Determine the (x, y) coordinate at the center of the cell enclosing the given text.  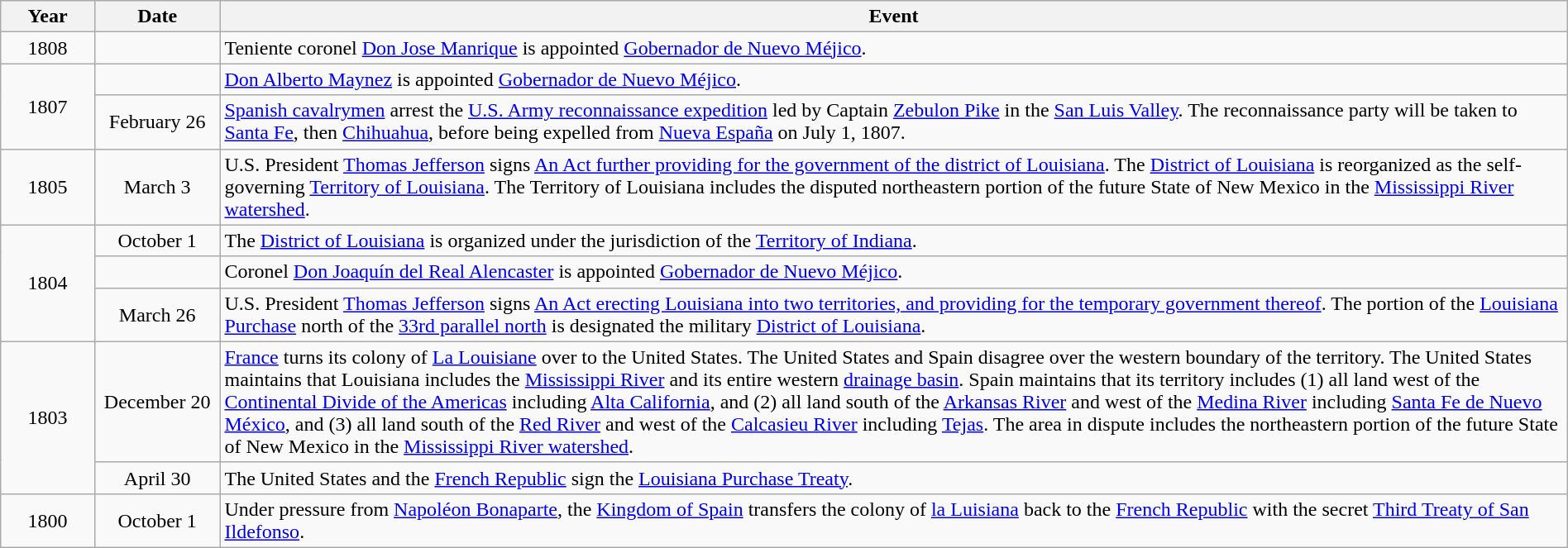
March 3 (157, 187)
1800 (48, 521)
1804 (48, 283)
1807 (48, 106)
December 20 (157, 402)
March 26 (157, 314)
April 30 (157, 478)
February 26 (157, 122)
The District of Louisiana is organized under the jurisdiction of the Territory of Indiana. (893, 241)
Don Alberto Maynez is appointed Gobernador de Nuevo Méjico. (893, 79)
Teniente coronel Don Jose Manrique is appointed Gobernador de Nuevo Méjico. (893, 48)
Date (157, 17)
The United States and the French Republic sign the Louisiana Purchase Treaty. (893, 478)
Year (48, 17)
Coronel Don Joaquín del Real Alencaster is appointed Gobernador de Nuevo Méjico. (893, 272)
1808 (48, 48)
1805 (48, 187)
Event (893, 17)
1803 (48, 417)
